From the cell containing the given text, extract its center point as [x, y] coordinate. 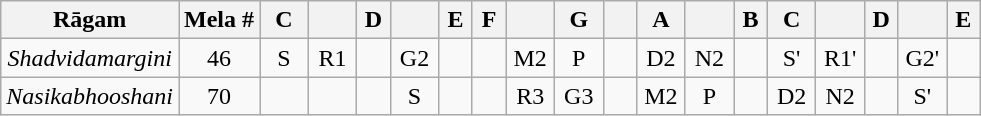
70 [218, 96]
Mela # [218, 20]
46 [218, 58]
F [489, 20]
G2 [414, 58]
G [578, 20]
Nasikabhooshani [90, 96]
R1 [332, 58]
B [751, 20]
G3 [578, 96]
R1' [840, 58]
Shadvidamargini [90, 58]
R3 [530, 96]
Rāgam [90, 20]
G2' [922, 58]
A [662, 20]
